Detect which cell encompasses the target text, then output its (X, Y) center coordinate. 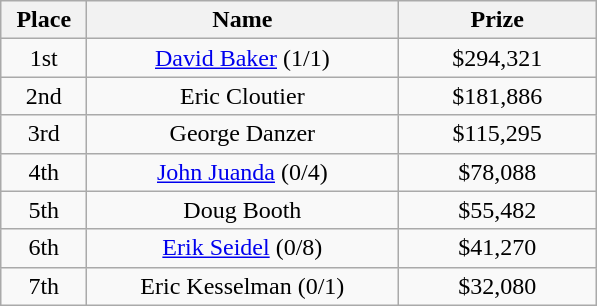
$78,088 (498, 172)
Erik Seidel (0/8) (242, 248)
3rd (44, 134)
Doug Booth (242, 210)
George Danzer (242, 134)
4th (44, 172)
Eric Kesselman (0/1) (242, 286)
$55,482 (498, 210)
Prize (498, 20)
Eric Cloutier (242, 96)
5th (44, 210)
Name (242, 20)
1st (44, 58)
6th (44, 248)
David Baker (1/1) (242, 58)
$181,886 (498, 96)
$294,321 (498, 58)
Place (44, 20)
2nd (44, 96)
$32,080 (498, 286)
$115,295 (498, 134)
7th (44, 286)
John Juanda (0/4) (242, 172)
$41,270 (498, 248)
